Return the (X, Y) coordinate for the center point of the cell that contains the specified text.  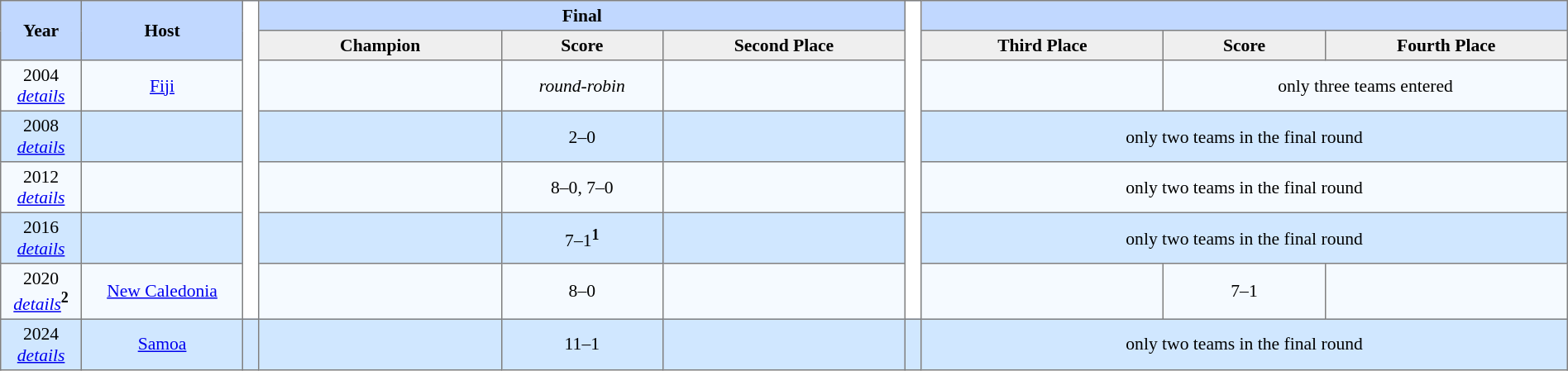
New Caledonia (162, 291)
Host (162, 31)
8–0, 7–0 (582, 188)
7–1 (1244, 291)
2020 details2 (41, 291)
Fiji (162, 86)
2–0 (582, 136)
2012 details (41, 188)
round-robin (582, 86)
8–0 (582, 291)
Second Place (784, 45)
2004 details (41, 86)
Fourth Place (1446, 45)
Third Place (1042, 45)
7–11 (582, 238)
Final (582, 16)
2024 details (41, 345)
Year (41, 31)
2008 details (41, 136)
only three teams entered (1365, 86)
11–1 (582, 345)
Champion (380, 45)
2016 details (41, 238)
Samoa (162, 345)
